Provide the [x, y] coordinate of the cell's center where the given text is located.  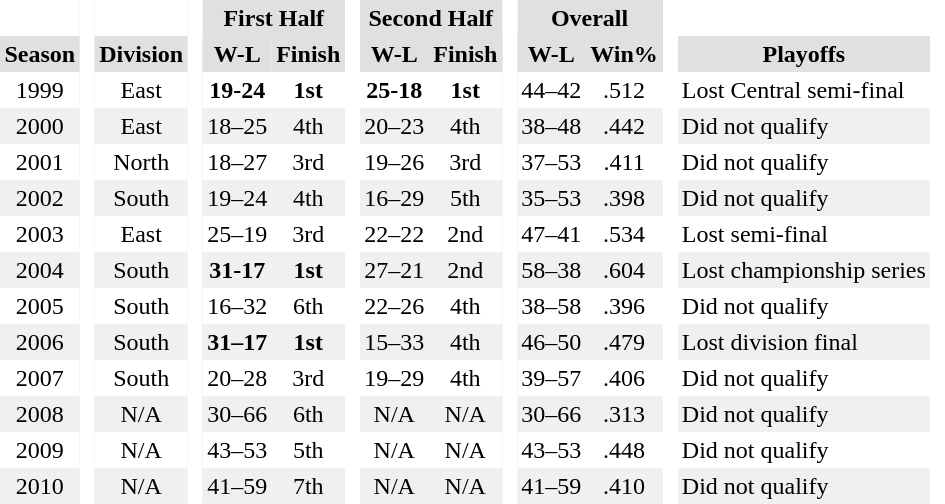
25–19 [238, 234]
.410 [624, 486]
20–28 [238, 378]
2006 [40, 342]
2008 [40, 414]
Playoffs [804, 54]
First Half [274, 18]
19–26 [394, 162]
Lost championship series [804, 270]
44–42 [552, 90]
North [142, 162]
2007 [40, 378]
7th [308, 486]
.396 [624, 306]
2003 [40, 234]
Win% [624, 54]
19–29 [394, 378]
15–33 [394, 342]
.534 [624, 234]
18–27 [238, 162]
.479 [624, 342]
.411 [624, 162]
19-24 [238, 90]
58–38 [552, 270]
20–23 [394, 126]
27–21 [394, 270]
22–22 [394, 234]
18–25 [238, 126]
.512 [624, 90]
16–32 [238, 306]
38–48 [552, 126]
2005 [40, 306]
38–58 [552, 306]
.398 [624, 198]
25-18 [394, 90]
2001 [40, 162]
Season [40, 54]
16–29 [394, 198]
Lost semi-final [804, 234]
47–41 [552, 234]
2000 [40, 126]
Lost division final [804, 342]
31–17 [238, 342]
31-17 [238, 270]
35–53 [552, 198]
22–26 [394, 306]
Lost Central semi-final [804, 90]
Second Half [431, 18]
.604 [624, 270]
2010 [40, 486]
19–24 [238, 198]
.406 [624, 378]
2004 [40, 270]
2009 [40, 450]
37–53 [552, 162]
2002 [40, 198]
39–57 [552, 378]
1999 [40, 90]
46–50 [552, 342]
.448 [624, 450]
Division [142, 54]
.313 [624, 414]
.442 [624, 126]
Overall [590, 18]
